Detect which cell encompasses the target text, then output its (X, Y) center coordinate. 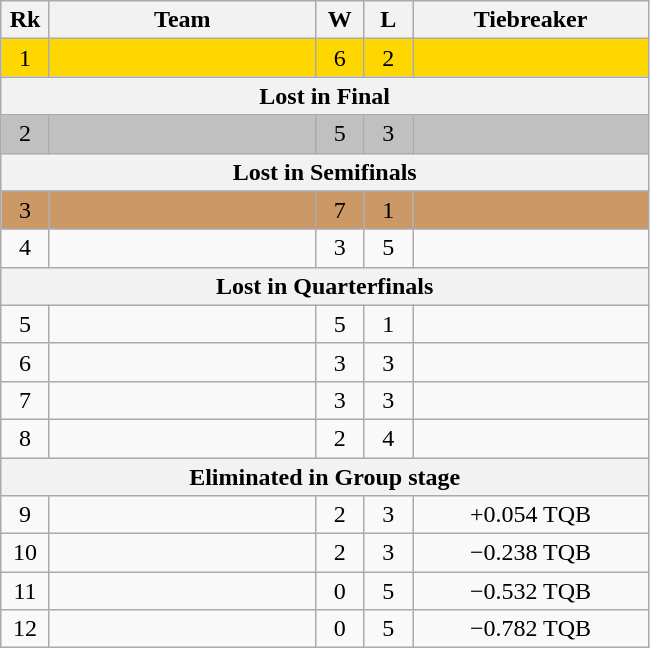
Tiebreaker (530, 20)
10 (26, 553)
Lost in Final (325, 96)
Lost in Semifinals (325, 172)
12 (26, 629)
−0.532 TQB (530, 591)
11 (26, 591)
+0.054 TQB (530, 515)
Lost in Quarterfinals (325, 286)
Rk (26, 20)
−0.782 TQB (530, 629)
W (340, 20)
Team (182, 20)
8 (26, 438)
−0.238 TQB (530, 553)
Eliminated in Group stage (325, 477)
9 (26, 515)
L (388, 20)
